Return (x, y) of the center of cell containing provided text 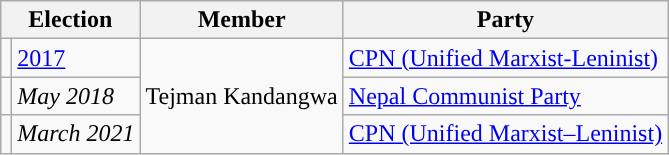
Nepal Communist Party (505, 96)
2017 (76, 58)
March 2021 (76, 134)
May 2018 (76, 96)
CPN (Unified Marxist–Leninist) (505, 134)
CPN (Unified Marxist-Leninist) (505, 58)
Member (242, 20)
Election (70, 20)
Party (505, 20)
Tejman Kandangwa (242, 96)
